Extract the [X, Y] coordinate from the center of the cell holding the provided text.  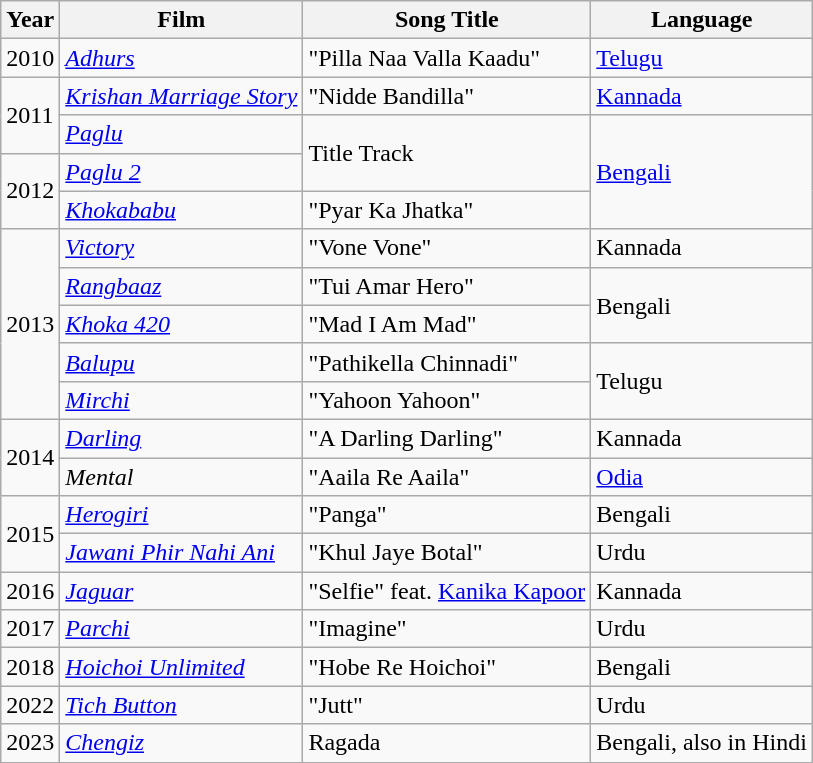
"Vone Vone" [447, 248]
2022 [30, 705]
"Aaila Re Aaila" [447, 477]
Year [30, 20]
2016 [30, 591]
Odia [702, 477]
"Tui Amar Hero" [447, 286]
"Yahoon Yahoon" [447, 400]
Parchi [182, 629]
Khokababu [182, 210]
2010 [30, 58]
Language [702, 20]
2017 [30, 629]
Paglu 2 [182, 172]
2023 [30, 743]
Krishan Marriage Story [182, 96]
2014 [30, 457]
Title Track [447, 153]
Herogiri [182, 515]
Mirchi [182, 400]
"Imagine" [447, 629]
Ragada [447, 743]
2012 [30, 191]
"Jutt" [447, 705]
Jaguar [182, 591]
"Selfie" feat. Kanika Kapoor [447, 591]
"Khul Jaye Botal" [447, 553]
Song Title [447, 20]
"Pilla Naa Valla Kaadu" [447, 58]
Hoichoi Unlimited [182, 667]
"A Darling Darling" [447, 438]
Victory [182, 248]
"Hobe Re Hoichoi" [447, 667]
"Pathikella Chinnadi" [447, 362]
2011 [30, 115]
"Nidde Bandilla" [447, 96]
Bengali, also in Hindi [702, 743]
"Pyar Ka Jhatka" [447, 210]
Jawani Phir Nahi Ani [182, 553]
2018 [30, 667]
2013 [30, 324]
Rangbaaz [182, 286]
"Panga" [447, 515]
Balupu [182, 362]
2015 [30, 534]
Darling [182, 438]
Khoka 420 [182, 324]
Chengiz [182, 743]
Tich Button [182, 705]
Paglu [182, 134]
Film [182, 20]
Adhurs [182, 58]
Mental [182, 477]
"Mad I Am Mad" [447, 324]
